Return [X, Y] of the center of cell containing provided text 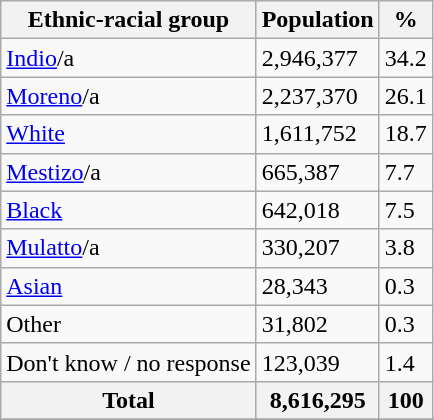
31,802 [318, 324]
Mulatto/a [128, 248]
28,343 [318, 286]
Mestizo/a [128, 172]
123,039 [318, 362]
8,616,295 [318, 400]
18.7 [406, 134]
% [406, 20]
330,207 [318, 248]
Asian [128, 286]
Don't know / no response [128, 362]
3.8 [406, 248]
Ethnic-racial group [128, 20]
White [128, 134]
1.4 [406, 362]
7.7 [406, 172]
7.5 [406, 210]
Other [128, 324]
642,018 [318, 210]
2,946,377 [318, 58]
2,237,370 [318, 96]
Black [128, 210]
26.1 [406, 96]
Indio/a [128, 58]
665,387 [318, 172]
Total [128, 400]
1,611,752 [318, 134]
34.2 [406, 58]
Moreno/a [128, 96]
Population [318, 20]
100 [406, 400]
